Identify which cell holds the provided text, then report its [x, y] central coordinate. 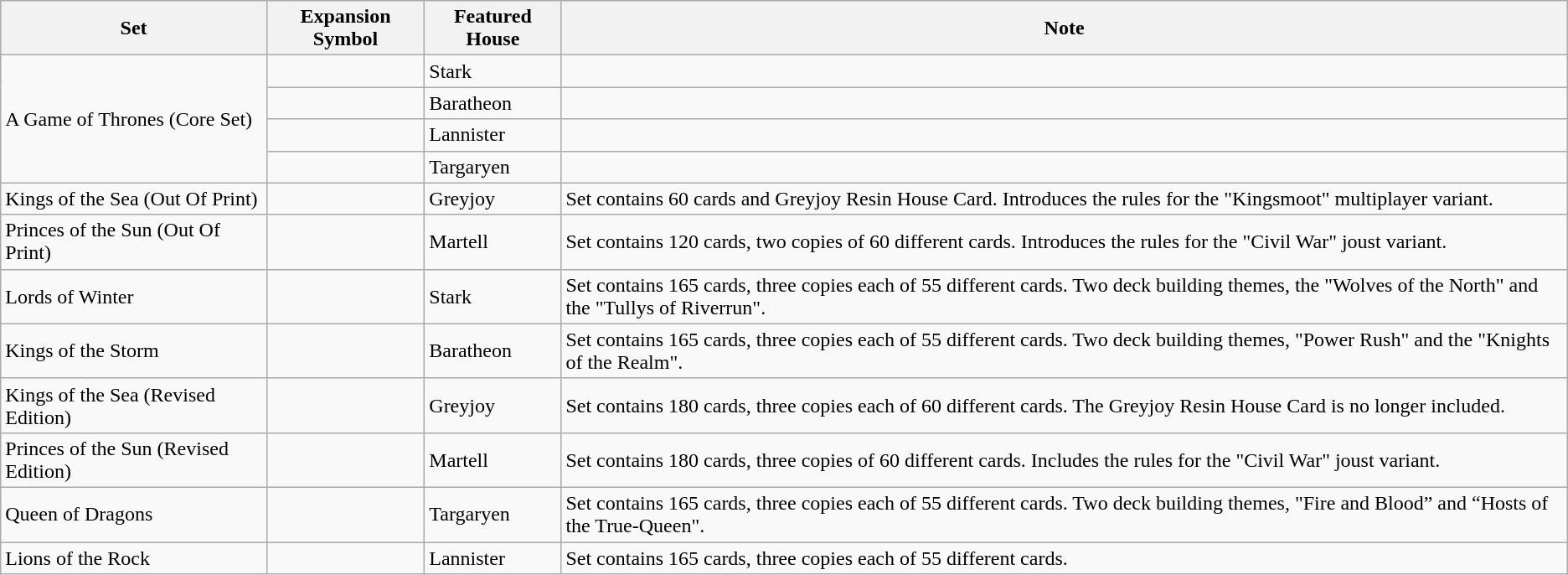
Note [1064, 28]
Queen of Dragons [134, 515]
Kings of the Sea (Out Of Print) [134, 199]
Set contains 165 cards, three copies each of 55 different cards. [1064, 557]
Set contains 165 cards, three copies each of 55 different cards. Two deck building themes, the "Wolves of the North" and the "Tullys of Riverrun". [1064, 297]
Set [134, 28]
Kings of the Storm [134, 350]
Featured House [493, 28]
A Game of Thrones (Core Set) [134, 119]
Set contains 60 cards and Greyjoy Resin House Card. Introduces the rules for the "Kingsmoot" multiplayer variant. [1064, 199]
Princes of the Sun (Out Of Print) [134, 241]
Lords of Winter [134, 297]
Set contains 120 cards, two copies of 60 different cards. Introduces the rules for the "Civil War" joust variant. [1064, 241]
Set contains 165 cards, three copies each of 55 different cards. Two deck building themes, "Fire and Blood” and “Hosts of the True-Queen". [1064, 515]
Kings of the Sea (Revised Edition) [134, 406]
Expansion Symbol [345, 28]
Set contains 180 cards, three copies each of 60 different cards. The Greyjoy Resin House Card is no longer included. [1064, 406]
Set contains 165 cards, three copies each of 55 different cards. Two deck building themes, "Power Rush" and the "Knights of the Realm". [1064, 350]
Set contains 180 cards, three copies of 60 different cards. Includes the rules for the "Civil War" joust variant. [1064, 459]
Lions of the Rock [134, 557]
Princes of the Sun (Revised Edition) [134, 459]
